Capture the cell that displays the provided text and extract its [x, y] central coordinate. 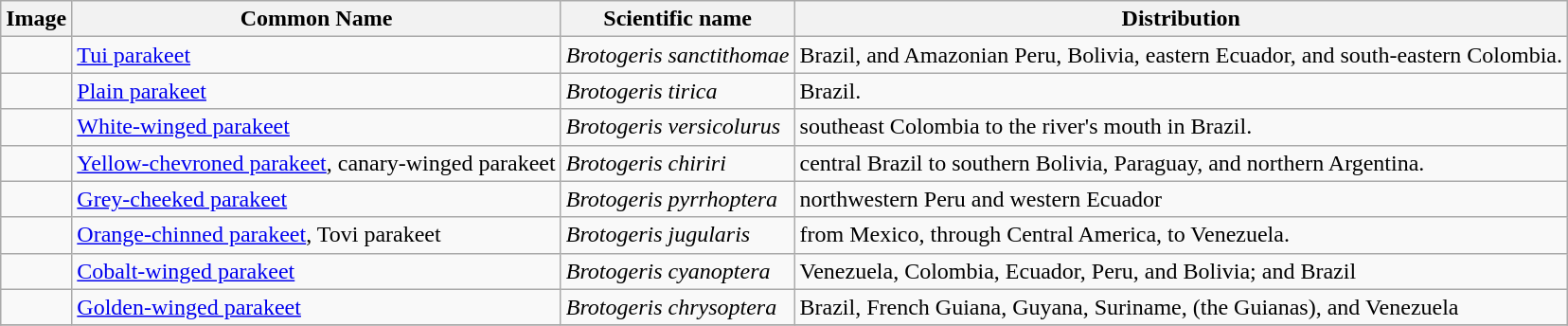
White-winged parakeet [316, 127]
Golden-winged parakeet [316, 307]
Brotogeris versicolurus [678, 127]
Brotogeris pyrrhoptera [678, 199]
northwestern Peru and western Ecuador [1182, 199]
Brotogeris tirica [678, 91]
Yellow-chevroned parakeet, canary-winged parakeet [316, 163]
Brotogeris chrysoptera [678, 307]
Orange-chinned parakeet, Tovi parakeet [316, 235]
Grey-cheeked parakeet [316, 199]
Distribution [1182, 19]
Brazil. [1182, 91]
Brotogeris chiriri [678, 163]
Brotogeris sanctithomae [678, 55]
Tui parakeet [316, 55]
Brazil, French Guiana, Guyana, Suriname, (the Guianas), and Venezuela [1182, 307]
Plain parakeet [316, 91]
Scientific name [678, 19]
Cobalt-winged parakeet [316, 271]
Common Name [316, 19]
Brazil, and Amazonian Peru, Bolivia, eastern Ecuador, and south-eastern Colombia. [1182, 55]
Venezuela, Colombia, Ecuador, Peru, and Bolivia; and Brazil [1182, 271]
Brotogeris cyanoptera [678, 271]
southeast Colombia to the river's mouth in Brazil. [1182, 127]
Image [36, 19]
from Mexico, through Central America, to Venezuela. [1182, 235]
Brotogeris jugularis [678, 235]
central Brazil to southern Bolivia, Paraguay, and northern Argentina. [1182, 163]
